Scan for the cell matching the given text and deliver its (x, y) coordinate at center. 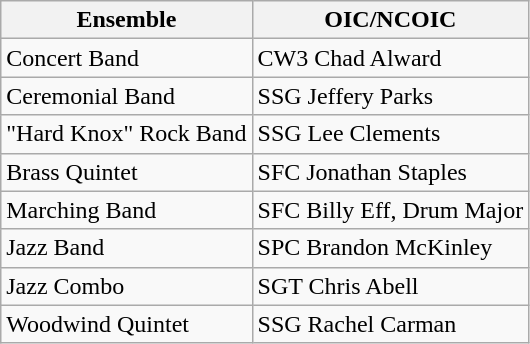
Ceremonial Band (126, 96)
Jazz Band (126, 248)
Ensemble (126, 20)
SPC Brandon McKinley (390, 248)
CW3 Chad Alward (390, 58)
SSG Jeffery Parks (390, 96)
Jazz Combo (126, 286)
"Hard Knox" Rock Band (126, 134)
Concert Band (126, 58)
SSG Rachel Carman (390, 324)
SSG Lee Clements (390, 134)
OIC/NCOIC (390, 20)
SGT Chris Abell (390, 286)
SFC Jonathan Staples (390, 172)
Marching Band (126, 210)
SFC Billy Eff, Drum Major (390, 210)
Brass Quintet (126, 172)
Woodwind Quintet (126, 324)
